Output the [x, y] coordinate of the center of the cell containing the given text.  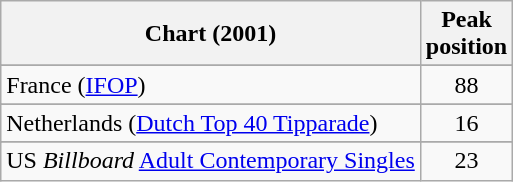
16 [466, 123]
Netherlands (Dutch Top 40 Tipparade) [211, 123]
Peakposition [466, 34]
23 [466, 161]
France (IFOP) [211, 85]
88 [466, 85]
US Billboard Adult Contemporary Singles [211, 161]
Chart (2001) [211, 34]
